Locate the cell with the specified text and output its [x, y] center coordinate. 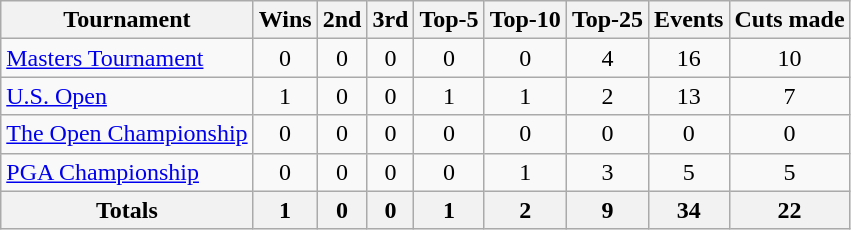
10 [790, 58]
The Open Championship [127, 134]
4 [607, 58]
Events [689, 20]
U.S. Open [127, 96]
Top-5 [449, 20]
7 [790, 96]
22 [790, 210]
3 [607, 172]
Wins [285, 20]
34 [689, 210]
Masters Tournament [127, 58]
3rd [390, 20]
16 [689, 58]
Top-10 [525, 20]
Cuts made [790, 20]
Tournament [127, 20]
13 [689, 96]
9 [607, 210]
Top-25 [607, 20]
2nd [342, 20]
Totals [127, 210]
PGA Championship [127, 172]
